Capture the cell that displays the provided text and extract its [X, Y] central coordinate. 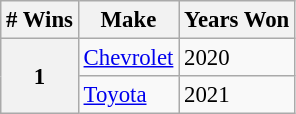
# Wins [40, 20]
Toyota [128, 95]
1 [40, 76]
2020 [237, 58]
Years Won [237, 20]
Chevrolet [128, 58]
Make [128, 20]
2021 [237, 95]
